Scan for the cell matching the given text and deliver its (X, Y) coordinate at center. 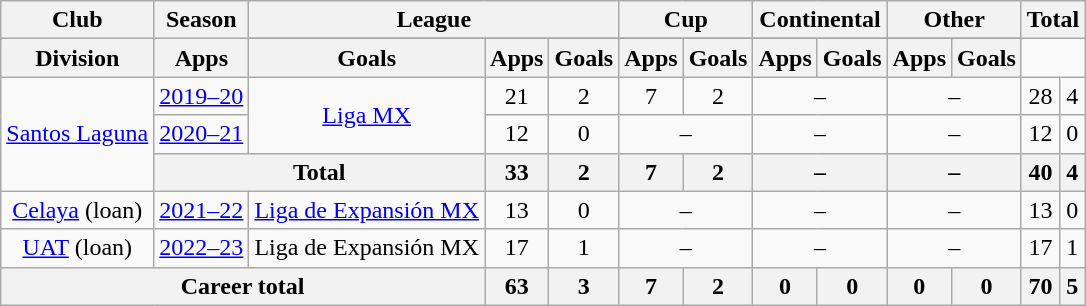
Cup (686, 20)
League (434, 20)
40 (1040, 172)
28 (1040, 96)
Other (954, 20)
2020–21 (202, 134)
UAT (loan) (78, 248)
63 (517, 286)
21 (517, 96)
70 (1040, 286)
Celaya (loan) (78, 210)
Liga MX (367, 115)
Season (202, 20)
Continental (820, 20)
2019–20 (202, 96)
2022–23 (202, 248)
Division (78, 58)
Santos Laguna (78, 134)
2021–22 (202, 210)
3 (584, 286)
Club (78, 20)
33 (517, 172)
Career total (243, 286)
5 (1072, 286)
